Identify which cell holds the provided text, then report its [x, y] central coordinate. 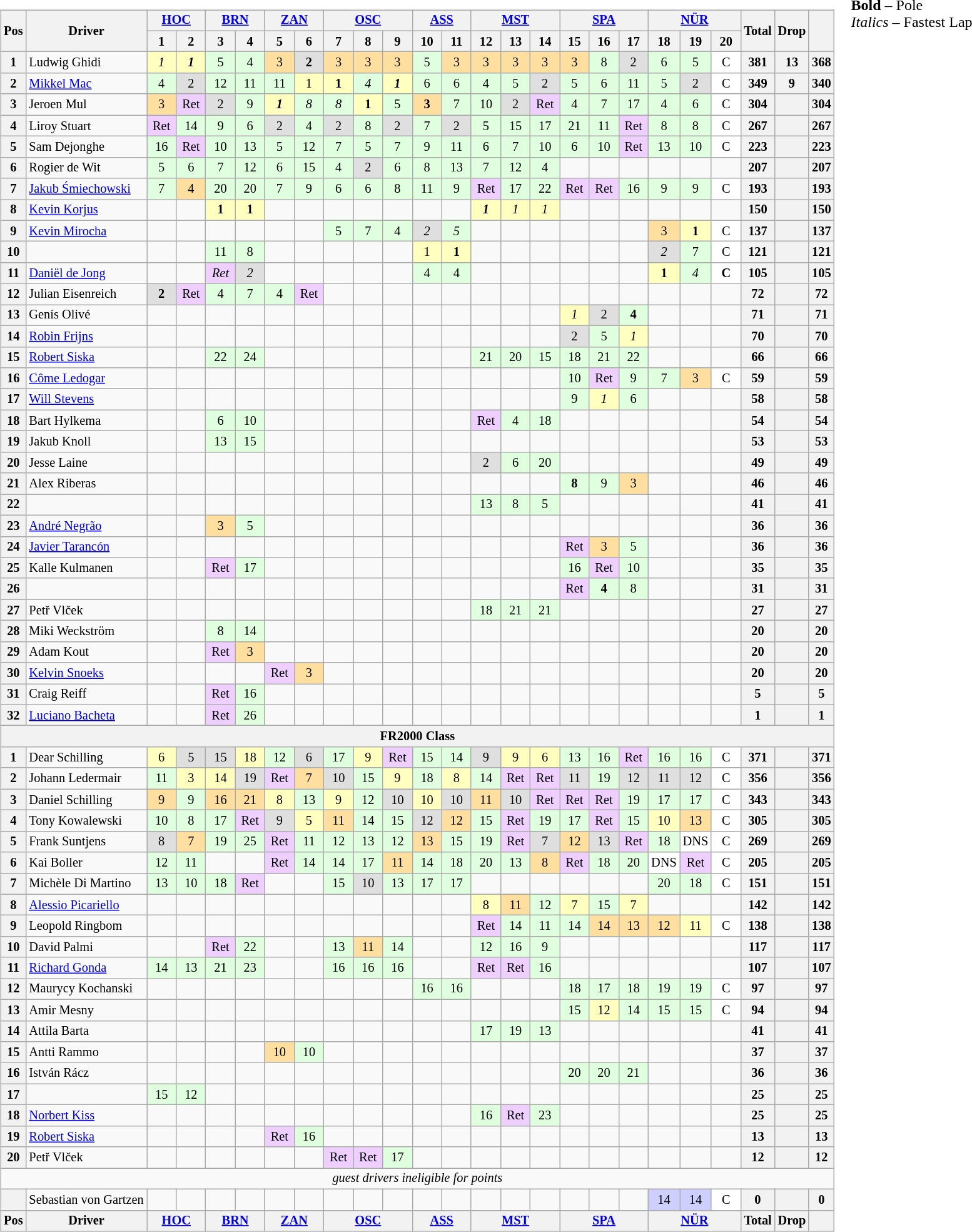
Johann Ledermair [86, 778]
Kai Boller [86, 863]
Dear Schilling [86, 758]
Adam Kout [86, 652]
368 [821, 63]
30 [13, 673]
Côme Ledogar [86, 379]
Javier Tarancón [86, 547]
Liroy Stuart [86, 126]
349 [757, 84]
Jesse Laine [86, 462]
Luciano Bacheta [86, 715]
29 [13, 652]
Leopold Ringbom [86, 926]
Daniel Schilling [86, 800]
381 [757, 63]
Alex Riberas [86, 484]
David Palmi [86, 947]
Rogier de Wit [86, 168]
Ludwig Ghidi [86, 63]
Craig Reiff [86, 695]
Kevin Mirocha [86, 231]
Tony Kowalewski [86, 821]
Jakub Knoll [86, 442]
Alessio Picariello [86, 905]
340 [821, 84]
guest drivers ineligible for points [417, 1179]
István Rácz [86, 1073]
Daniël de Jong [86, 273]
André Negrão [86, 526]
FR2000 Class [417, 736]
Frank Suntjens [86, 842]
Attila Barta [86, 1031]
32 [13, 715]
Michèle Di Martino [86, 884]
28 [13, 631]
Miki Weckström [86, 631]
Bart Hylkema [86, 420]
Richard Gonda [86, 968]
Julian Eisenreich [86, 294]
Robin Frijns [86, 336]
Norbert Kiss [86, 1116]
Sam Dejonghe [86, 147]
Jakub Śmiechowski [86, 189]
Kalle Kulmanen [86, 568]
Amir Mesny [86, 1010]
Will Stevens [86, 399]
Jeroen Mul [86, 104]
Antti Rammo [86, 1052]
Sebastian von Gartzen [86, 1199]
Kevin Korjus [86, 210]
Genís Olivé [86, 315]
Kelvin Snoeks [86, 673]
Maurycy Kochanski [86, 989]
Mikkel Mac [86, 84]
